Determine the [x, y] coordinate at the center of the cell enclosing the given text.  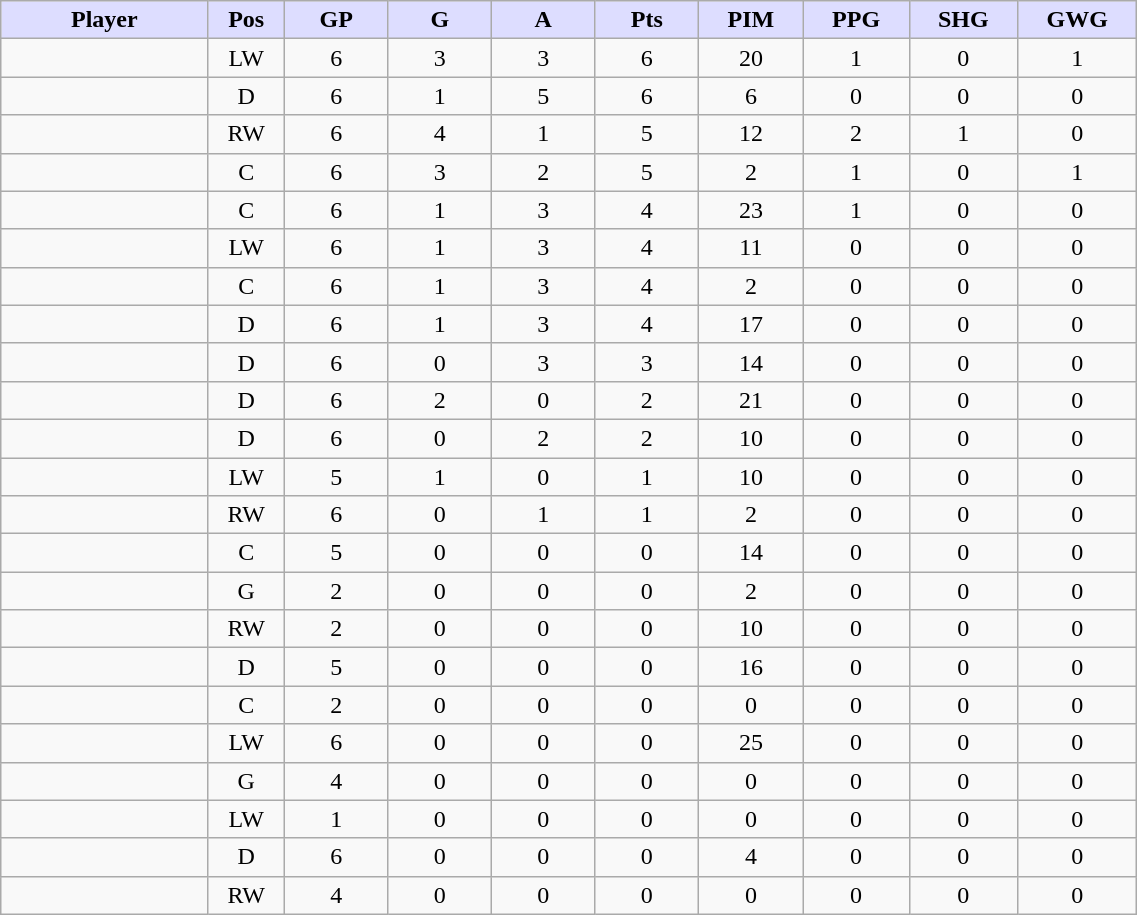
Pos [246, 20]
GWG [1078, 20]
12 [752, 134]
11 [752, 248]
PPG [856, 20]
25 [752, 743]
SHG [964, 20]
GP [336, 20]
17 [752, 324]
Pts [647, 20]
23 [752, 210]
A [544, 20]
PIM [752, 20]
16 [752, 667]
Player [104, 20]
21 [752, 400]
20 [752, 58]
